Identify which cell holds the provided text, then report its (x, y) central coordinate. 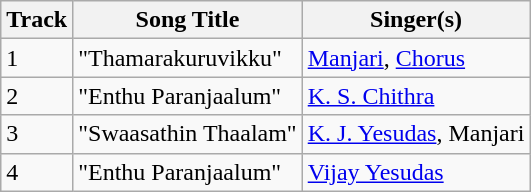
Song Title (188, 20)
Manjari, Chorus (416, 58)
Track (37, 20)
K. J. Yesudas, Manjari (416, 134)
"Thamarakuruvikku" (188, 58)
4 (37, 172)
3 (37, 134)
1 (37, 58)
Vijay Yesudas (416, 172)
K. S. Chithra (416, 96)
Singer(s) (416, 20)
"Swaasathin Thaalam" (188, 134)
2 (37, 96)
